Find where the given text appears and provide that cell's center as (X, Y) coordinate. 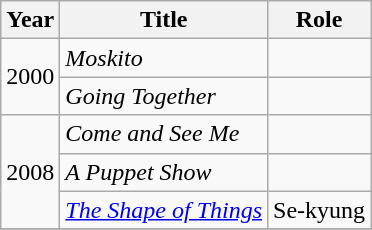
Title (164, 20)
Role (320, 20)
The Shape of Things (164, 210)
Come and See Me (164, 134)
Year (30, 20)
Moskito (164, 58)
Se-kyung (320, 210)
2000 (30, 77)
A Puppet Show (164, 172)
2008 (30, 172)
Going Together (164, 96)
